Search for the cell housing the specified text and yield its [X, Y] center coordinate. 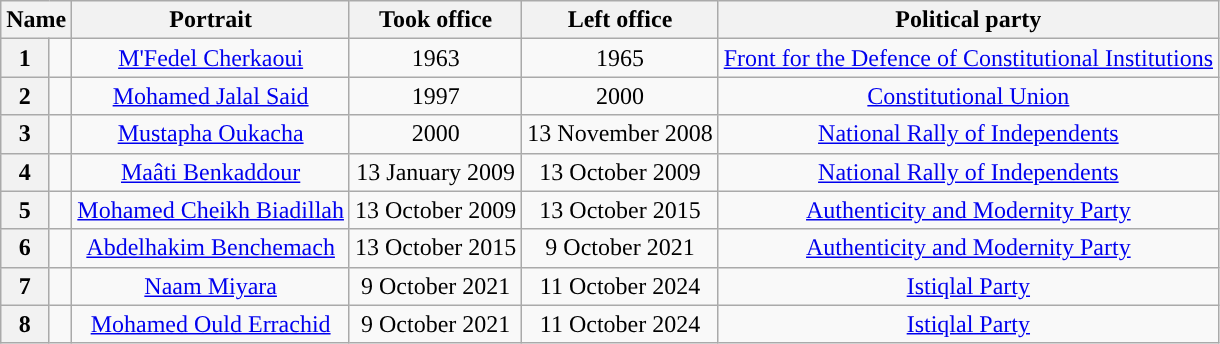
5 [25, 210]
6 [25, 248]
13 January 2009 [435, 172]
M'Fedel Cherkaoui [211, 58]
7 [25, 286]
Naam Miyara [211, 286]
Mustapha Oukacha [211, 134]
13 November 2008 [620, 134]
1963 [435, 58]
2 [25, 96]
Portrait [211, 20]
Left office [620, 20]
8 [25, 324]
Abdelhakim Benchemach [211, 248]
Mohamed Cheikh Biadillah [211, 210]
Front for the Defence of Constitutional Institutions [968, 58]
Took office [435, 20]
Maâti Benkaddour [211, 172]
4 [25, 172]
Constitutional Union [968, 96]
Mohamed Ould Errachid [211, 324]
1 [25, 58]
1997 [435, 96]
Political party [968, 20]
Mohamed Jalal Said [211, 96]
Name [36, 20]
1965 [620, 58]
3 [25, 134]
